Determine the [x, y] coordinate at the center of the cell enclosing the given text.  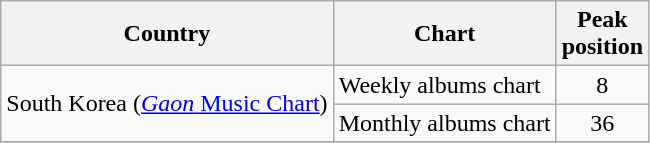
Country [167, 34]
8 [602, 85]
South Korea (Gaon Music Chart) [167, 104]
Peakposition [602, 34]
Chart [444, 34]
Monthly albums chart [444, 123]
36 [602, 123]
Weekly albums chart [444, 85]
